Return the [x, y] coordinate for the center point of the cell that contains the specified text.  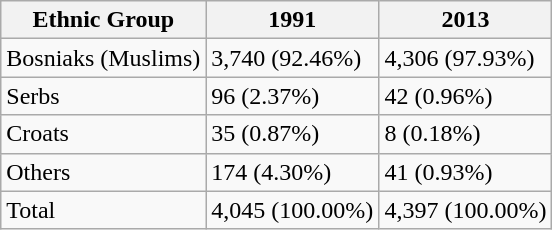
Serbs [104, 96]
4,306 (97.93%) [466, 58]
Bosniaks (Muslims) [104, 58]
1991 [292, 20]
41 (0.93%) [466, 172]
4,045 (100.00%) [292, 210]
35 (0.87%) [292, 134]
3,740 (92.46%) [292, 58]
8 (0.18%) [466, 134]
96 (2.37%) [292, 96]
Others [104, 172]
174 (4.30%) [292, 172]
4,397 (100.00%) [466, 210]
Total [104, 210]
Croats [104, 134]
Ethnic Group [104, 20]
2013 [466, 20]
42 (0.96%) [466, 96]
